Determine the [X, Y] coordinate at the center of the cell enclosing the given text.  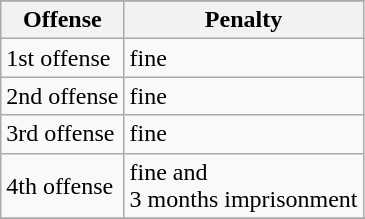
1st offense [62, 58]
2nd offense [62, 96]
Offense [62, 20]
4th offense [62, 186]
Penalty [244, 20]
fine and3 months imprisonment [244, 186]
3rd offense [62, 134]
